Find where the given text appears and provide that cell's center as [x, y] coordinate. 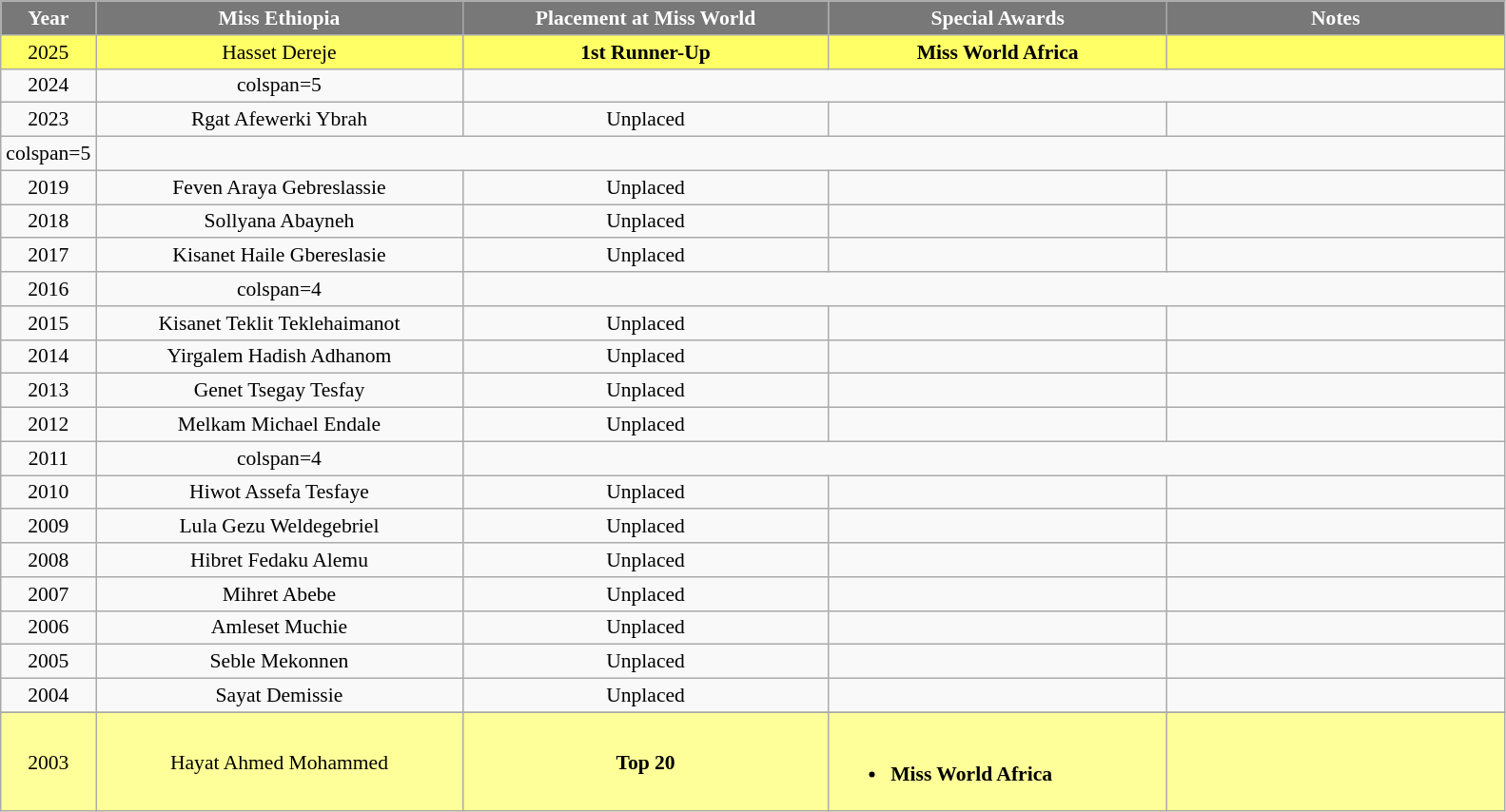
2008 [49, 560]
2023 [49, 120]
2025 [49, 52]
Hayat Ahmed Mohammed [280, 762]
Notes [1336, 18]
2016 [49, 289]
2015 [49, 323]
2013 [49, 391]
Feven Araya Gebreslassie [280, 187]
Kisanet Teklit Teklehaimanot [280, 323]
2018 [49, 222]
Hibret Fedaku Alemu [280, 560]
Hiwot Assefa Tesfaye [280, 493]
Yirgalem Hadish Adhanom [280, 357]
2006 [49, 628]
2003 [49, 762]
2014 [49, 357]
2019 [49, 187]
2012 [49, 425]
Mihret Abebe [280, 594]
Top 20 [645, 762]
2009 [49, 527]
Kisanet Haile Gbereslasie [280, 256]
Miss Ethiopia [280, 18]
2004 [49, 696]
Year [49, 18]
Amleset Muchie [280, 628]
Placement at Miss World [645, 18]
Lula Gezu Weldegebriel [280, 527]
2017 [49, 256]
2011 [49, 458]
2010 [49, 493]
Seble Mekonnen [280, 662]
Sayat Demissie [280, 696]
Hasset Dereje [280, 52]
1st Runner-Up [645, 52]
Sollyana Abayneh [280, 222]
2007 [49, 594]
2005 [49, 662]
Special Awards [997, 18]
2024 [49, 86]
Genet Tsegay Tesfay [280, 391]
Rgat Afewerki Ybrah [280, 120]
Melkam Michael Endale [280, 425]
